Locate the cell with the specified text and output its (x, y) center coordinate. 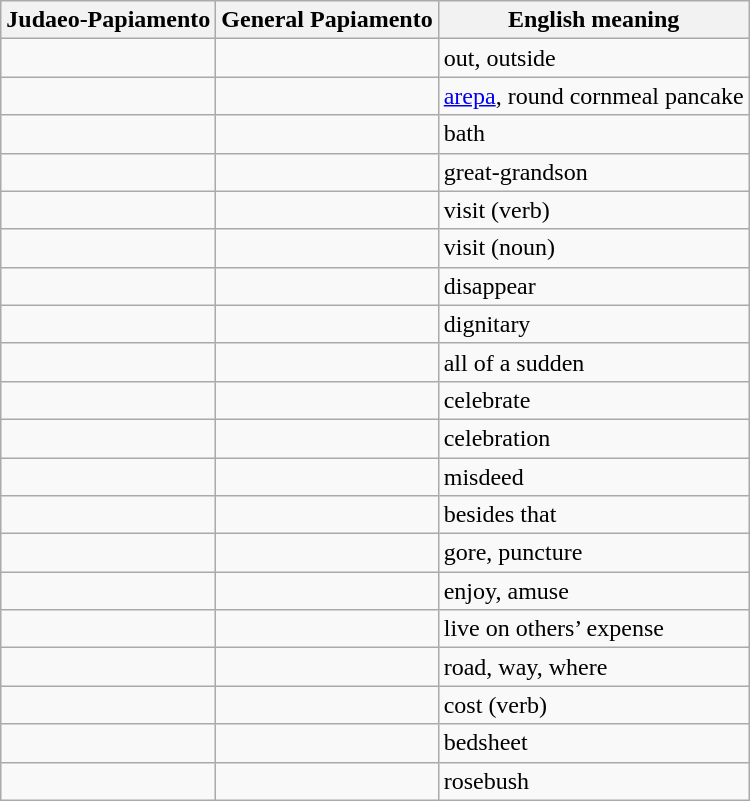
disappear (594, 286)
road, way, where (594, 667)
all of a sudden (594, 362)
celebration (594, 438)
enjoy, amuse (594, 591)
gore, puncture (594, 553)
besides that (594, 515)
English meaning (594, 20)
bath (594, 134)
dignitary (594, 324)
visit (verb) (594, 210)
celebrate (594, 400)
cost (verb) (594, 705)
great-grandson (594, 172)
rosebush (594, 781)
misdeed (594, 477)
visit (noun) (594, 248)
out, outside (594, 58)
General Papiamento (327, 20)
live on others’ expense (594, 629)
Judaeo-Papiamento (108, 20)
bedsheet (594, 743)
arepa, round cornmeal pancake (594, 96)
